For the text-containing cell, return its midpoint in [x, y] coordinate format. 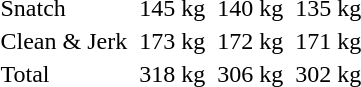
173 kg [172, 41]
172 kg [250, 41]
